Scan for the cell matching the given text and deliver its (X, Y) coordinate at center. 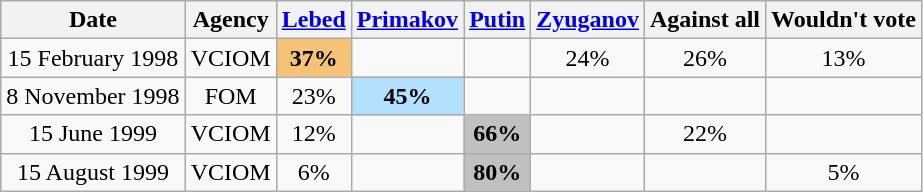
15 February 1998 (93, 58)
66% (498, 134)
5% (844, 172)
37% (314, 58)
Against all (704, 20)
Putin (498, 20)
26% (704, 58)
Agency (230, 20)
80% (498, 172)
15 August 1999 (93, 172)
Wouldn't vote (844, 20)
45% (407, 96)
FOM (230, 96)
6% (314, 172)
22% (704, 134)
Date (93, 20)
Primakov (407, 20)
23% (314, 96)
15 June 1999 (93, 134)
Lebed (314, 20)
24% (588, 58)
8 November 1998 (93, 96)
13% (844, 58)
12% (314, 134)
Zyuganov (588, 20)
